Detect which cell encompasses the target text, then output its [x, y] center coordinate. 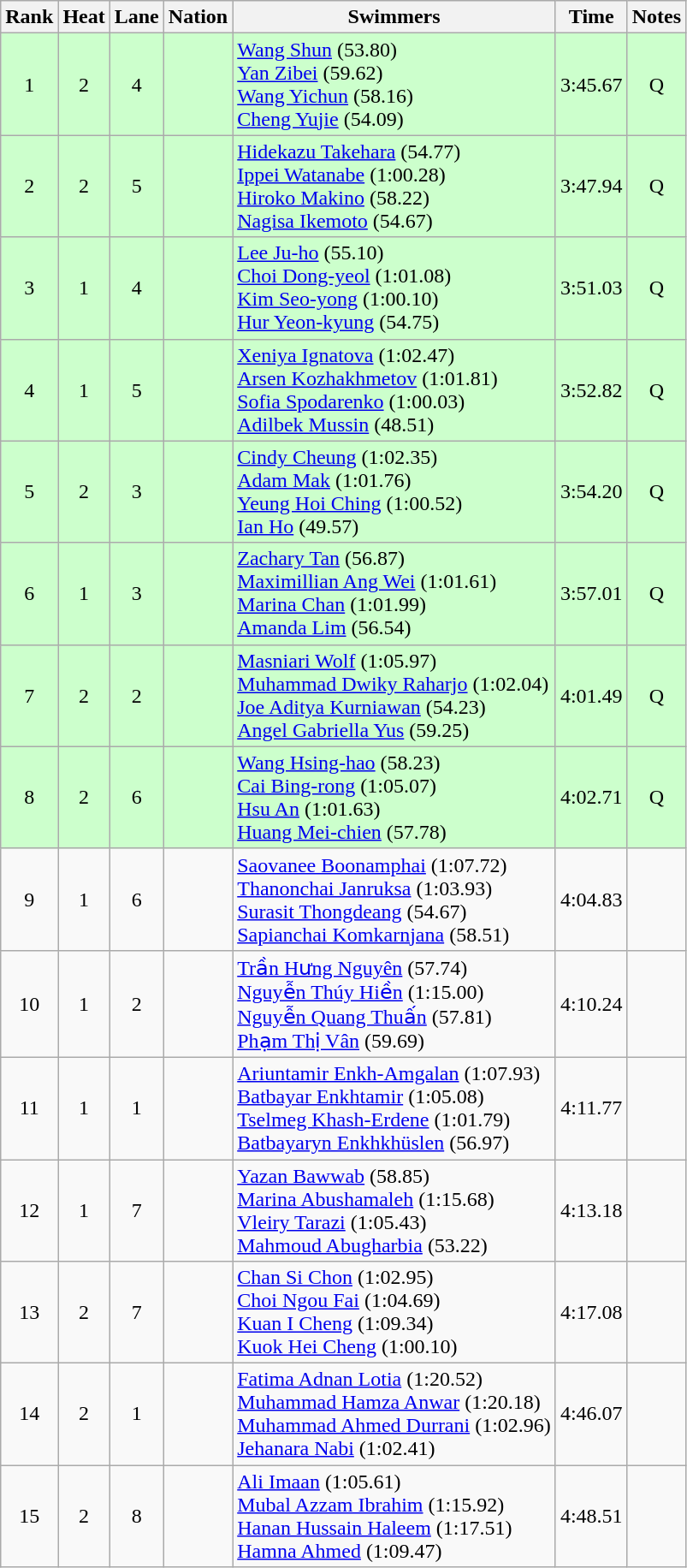
Chan Si Chon (1:02.95)Choi Ngou Fai (1:04.69)Kuan I Cheng (1:09.34)Kuok Hei Cheng (1:00.10) [394, 1313]
Fatima Adnan Lotia (1:20.52)Muhammad Hamza Anwar (1:20.18)Muhammad Ahmed Durrani (1:02.96)Jehanara Nabi (1:02.41) [394, 1414]
3:51.03 [591, 288]
Notes [656, 17]
Wang Hsing-hao (58.23)Cai Bing-rong (1:05.07)Hsu An (1:01.63)Huang Mei-chien (57.78) [394, 798]
4:13.18 [591, 1210]
Zachary Tan (56.87)Maximillian Ang Wei (1:01.61)Marina Chan (1:01.99)Amanda Lim (56.54) [394, 594]
Ali Imaan (1:05.61)Mubal Azzam Ibrahim (1:15.92)Hanan Hussain Haleem (1:17.51)Hamna Ahmed (1:09.47) [394, 1517]
4:01.49 [591, 695]
Hidekazu Takehara (54.77)Ippei Watanabe (1:00.28)Hiroko Makino (58.22)Nagisa Ikemoto (54.67) [394, 187]
3:54.20 [591, 491]
Time [591, 17]
Nation [198, 17]
4:46.07 [591, 1414]
12 [29, 1210]
Cindy Cheung (1:02.35)Adam Mak (1:01.76)Yeung Hoi Ching (1:00.52)Ian Ho (49.57) [394, 491]
11 [29, 1108]
3:47.94 [591, 187]
Swimmers [394, 17]
4:10.24 [591, 1003]
Saovanee Boonamphai (1:07.72)Thanonchai Janruksa (1:03.93)Surasit Thongdeang (54.67)Sapianchai Komkarnjana (58.51) [394, 899]
13 [29, 1313]
Lee Ju-ho (55.10)Choi Dong-yeol (1:01.08)Kim Seo-yong (1:00.10)Hur Yeon-kyung (54.75) [394, 288]
Heat [84, 17]
Masniari Wolf (1:05.97)Muhammad Dwiky Raharjo (1:02.04)Joe Aditya Kurniawan (54.23)Angel Gabriella Yus (59.25) [394, 695]
9 [29, 899]
Wang Shun (53.80)Yan Zibei (59.62)Wang Yichun (58.16)Cheng Yujie (54.09) [394, 84]
4:04.83 [591, 899]
14 [29, 1414]
Ariuntamir Enkh-Amgalan (1:07.93)Batbayar Enkhtamir (1:05.08)Tselmeg Khash-Erdene (1:01.79)Batbayaryn Enkhkhüslen (56.97) [394, 1108]
4:02.71 [591, 798]
15 [29, 1517]
3:45.67 [591, 84]
Lane [137, 17]
10 [29, 1003]
Rank [29, 17]
Yazan Bawwab (58.85)Marina Abushamaleh (1:15.68)Vleiry Tarazi (1:05.43)Mahmoud Abugharbia (53.22) [394, 1210]
3:52.82 [591, 390]
4:11.77 [591, 1108]
3:57.01 [591, 594]
Trần Hưng Nguyên (57.74)Nguyễn Thúy Hiền (1:15.00)Nguyễn Quang Thuấn (57.81)Phạm Thị Vân (59.69) [394, 1003]
4:48.51 [591, 1517]
Xeniya Ignatova (1:02.47)Arsen Kozhakhmetov (1:01.81)Sofia Spodarenko (1:00.03)Adilbek Mussin (48.51) [394, 390]
4:17.08 [591, 1313]
